Pinpoint the cell where the given text exists, returning its (x, y) midpoint coordinate. 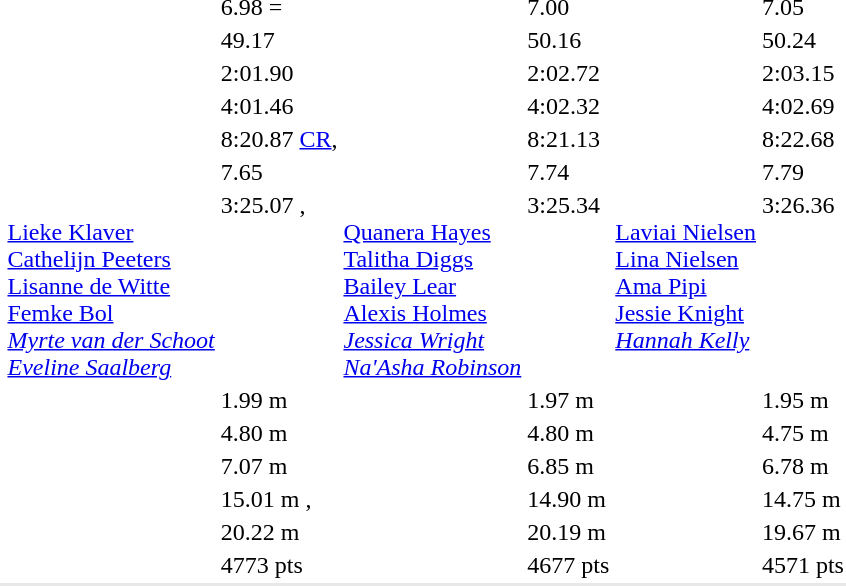
6.85 m (568, 466)
4:02.69 (802, 106)
Quanera HayesTalitha DiggsBailey LearAlexis HolmesJessica WrightNa'Asha Robinson (432, 286)
7.65 (279, 172)
50.24 (802, 40)
2:03.15 (802, 73)
50.16 (568, 40)
4:01.46 (279, 106)
Lieke KlaverCathelijn PeetersLisanne de WitteFemke BolMyrte van der SchootEveline Saalberg (111, 286)
20.19 m (568, 532)
20.22 m (279, 532)
8:20.87 CR, (279, 139)
4571 pts (802, 565)
7.07 m (279, 466)
19.67 m (802, 532)
1.97 m (568, 400)
7.74 (568, 172)
2:01.90 (279, 73)
4.75 m (802, 433)
3:25.34 (568, 286)
4677 pts (568, 565)
3:26.36 (802, 286)
49.17 (279, 40)
14.75 m (802, 499)
7.79 (802, 172)
15.01 m , (279, 499)
3:25.07 , (279, 286)
14.90 m (568, 499)
8:22.68 (802, 139)
8:21.13 (568, 139)
Laviai NielsenLina NielsenAma PipiJessie KnightHannah Kelly (686, 286)
1.99 m (279, 400)
1.95 m (802, 400)
4773 pts (279, 565)
4:02.32 (568, 106)
6.78 m (802, 466)
2:02.72 (568, 73)
